Output the [x, y] coordinate of the center of the cell containing the given text.  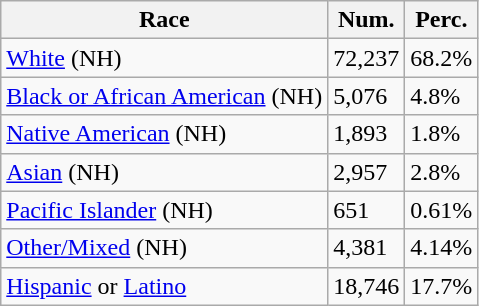
Black or African American (NH) [164, 96]
72,237 [366, 58]
Asian (NH) [164, 172]
Other/Mixed (NH) [164, 248]
Pacific Islander (NH) [164, 210]
White (NH) [164, 58]
2,957 [366, 172]
2.8% [442, 172]
1.8% [442, 134]
4.8% [442, 96]
Num. [366, 20]
4,381 [366, 248]
5,076 [366, 96]
1,893 [366, 134]
Perc. [442, 20]
Native American (NH) [164, 134]
18,746 [366, 286]
68.2% [442, 58]
651 [366, 210]
Race [164, 20]
Hispanic or Latino [164, 286]
4.14% [442, 248]
17.7% [442, 286]
0.61% [442, 210]
